Search for the cell housing the specified text and yield its [x, y] center coordinate. 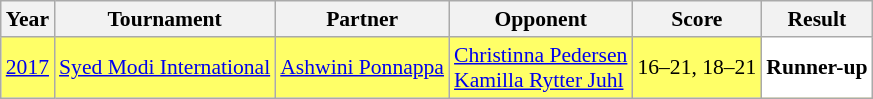
Runner-up [816, 68]
Year [28, 19]
Syed Modi International [164, 68]
2017 [28, 68]
Result [816, 19]
16–21, 18–21 [696, 68]
Tournament [164, 19]
Partner [362, 19]
Opponent [540, 19]
Christinna Pedersen Kamilla Rytter Juhl [540, 68]
Score [696, 19]
Ashwini Ponnappa [362, 68]
